Locate the cell with the specified text and output its [X, Y] center coordinate. 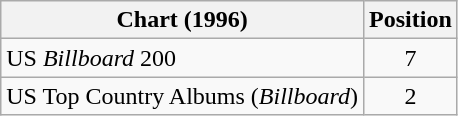
US Billboard 200 [182, 58]
7 [411, 58]
US Top Country Albums (Billboard) [182, 96]
Position [411, 20]
2 [411, 96]
Chart (1996) [182, 20]
